Detect which cell encompasses the target text, then output its [x, y] center coordinate. 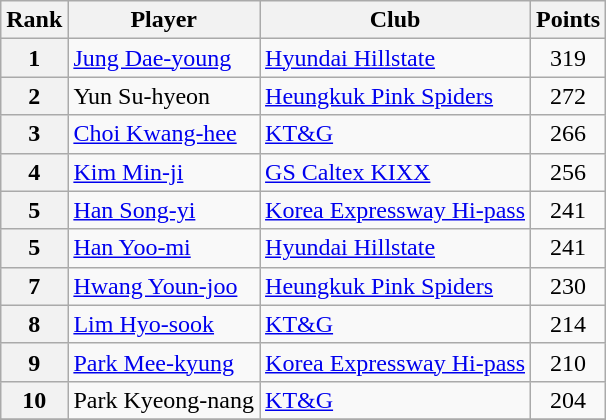
210 [568, 362]
230 [568, 286]
3 [34, 134]
GS Caltex KIXX [396, 172]
Yun Su-hyeon [164, 96]
Han Yoo-mi [164, 248]
Park Kyeong-nang [164, 400]
9 [34, 362]
256 [568, 172]
7 [34, 286]
Points [568, 20]
204 [568, 400]
272 [568, 96]
266 [568, 134]
Player [164, 20]
10 [34, 400]
4 [34, 172]
Han Song-yi [164, 210]
Choi Kwang-hee [164, 134]
Park Mee-kyung [164, 362]
Kim Min-ji [164, 172]
Hwang Youn-joo [164, 286]
2 [34, 96]
214 [568, 324]
Lim Hyo-sook [164, 324]
Jung Dae-young [164, 58]
Club [396, 20]
319 [568, 58]
8 [34, 324]
1 [34, 58]
Rank [34, 20]
